Scan for the cell matching the given text and deliver its [X, Y] coordinate at center. 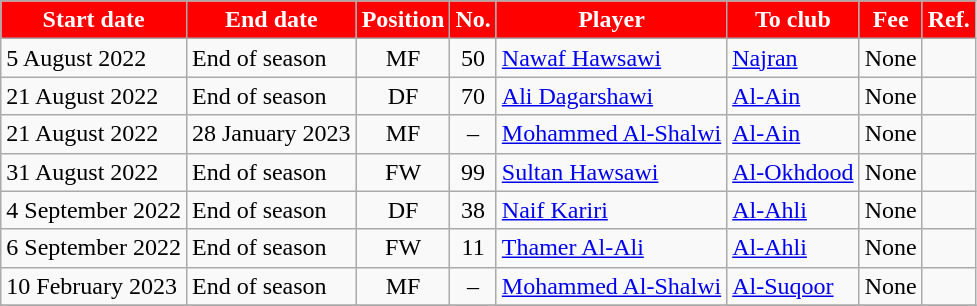
4 September 2022 [94, 210]
Sultan Hawsawi [611, 172]
Fee [890, 20]
28 January 2023 [271, 134]
Najran [793, 58]
99 [473, 172]
End date [271, 20]
70 [473, 96]
Al-Okhdood [793, 172]
Thamer Al-Ali [611, 248]
5 August 2022 [94, 58]
Position [403, 20]
Ali Dagarshawi [611, 96]
No. [473, 20]
Nawaf Hawsawi [611, 58]
11 [473, 248]
To club [793, 20]
Naif Kariri [611, 210]
Player [611, 20]
50 [473, 58]
38 [473, 210]
Start date [94, 20]
6 September 2022 [94, 248]
Al-Suqoor [793, 286]
Ref. [948, 20]
31 August 2022 [94, 172]
10 February 2023 [94, 286]
